Search for the cell housing the specified text and yield its [X, Y] center coordinate. 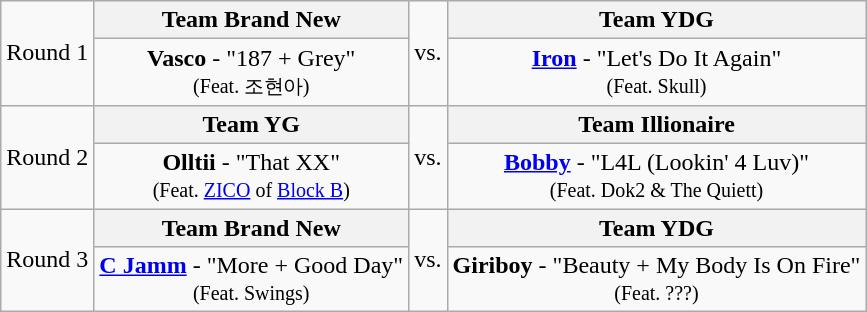
Vasco - "187 + Grey"(Feat. 조현아) [252, 72]
Olltii - "That XX" (Feat. ZICO of Block B) [252, 176]
Giriboy - "Beauty + My Body Is On Fire"(Feat. ???) [656, 280]
Round 3 [48, 260]
C Jamm - "More + Good Day" (Feat. Swings) [252, 280]
Team Illionaire [656, 124]
Team YG [252, 124]
Round 2 [48, 156]
Iron - "Let's Do It Again"(Feat. Skull) [656, 72]
Round 1 [48, 54]
Bobby - "L4L (Lookin' 4 Luv)" (Feat. Dok2 & The Quiett) [656, 176]
